Provide the [X, Y] coordinate of the cell's center where the given text is located.  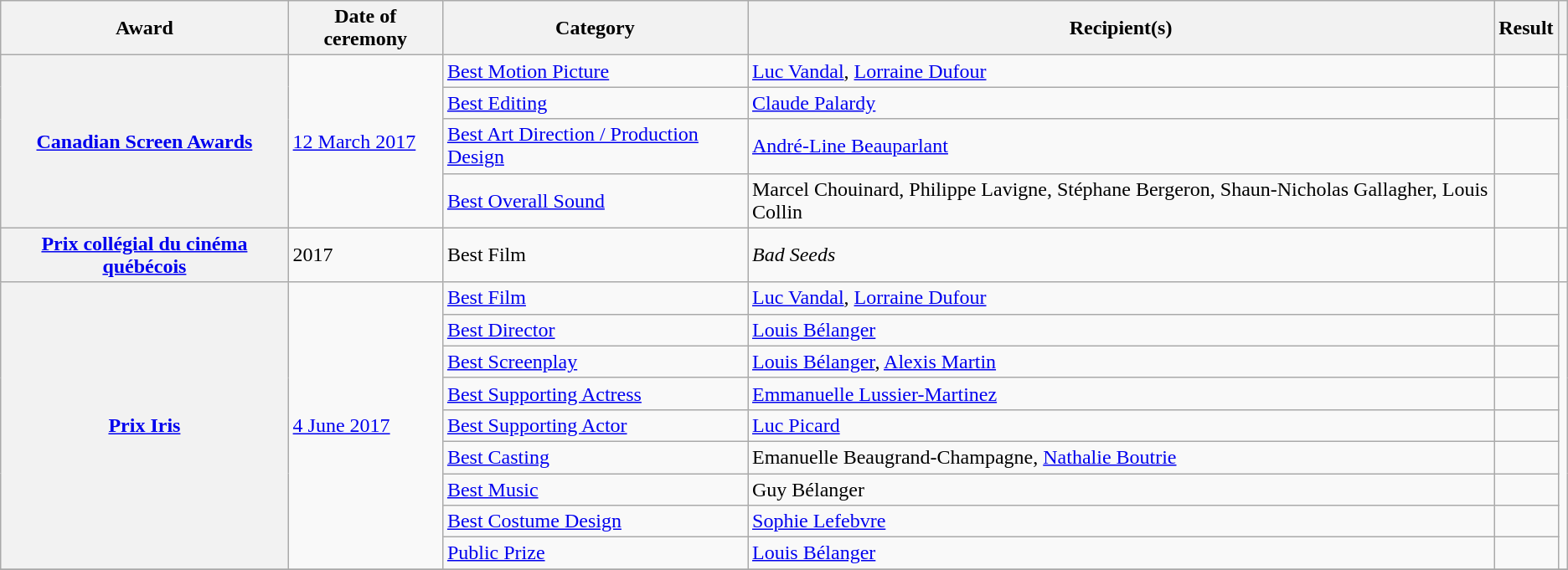
Luc Picard [1121, 425]
Bad Seeds [1121, 254]
Best Art Direction / Production Design [595, 146]
Prix collégial du cinéma québécois [144, 254]
Claude Palardy [1121, 103]
Best Editing [595, 103]
Best Director [595, 330]
12 March 2017 [365, 141]
Public Prize [595, 553]
Best Supporting Actress [595, 393]
Emanuelle Beaugrand-Champagne, Nathalie Boutrie [1121, 457]
Best Music [595, 490]
Sophie Lefebvre [1121, 521]
André-Line Beauparlant [1121, 146]
Canadian Screen Awards [144, 141]
4 June 2017 [365, 425]
Best Supporting Actor [595, 425]
Recipient(s) [1121, 28]
Best Screenplay [595, 362]
Best Motion Picture [595, 71]
2017 [365, 254]
Best Costume Design [595, 521]
Best Overall Sound [595, 201]
Category [595, 28]
Emmanuelle Lussier-Martinez [1121, 393]
Guy Bélanger [1121, 490]
Award [144, 28]
Best Casting [595, 457]
Louis Bélanger, Alexis Martin [1121, 362]
Date of ceremony [365, 28]
Result [1526, 28]
Prix Iris [144, 425]
Marcel Chouinard, Philippe Lavigne, Stéphane Bergeron, Shaun-Nicholas Gallagher, Louis Collin [1121, 201]
